From the cell containing the given text, extract its center point as (X, Y) coordinate. 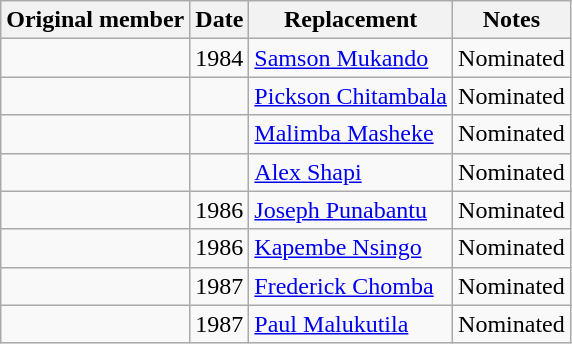
Paul Malukutila (351, 324)
Kapembe Nsingo (351, 248)
Alex Shapi (351, 172)
Frederick Chomba (351, 286)
Malimba Masheke (351, 134)
Notes (512, 20)
1984 (220, 58)
Original member (96, 20)
Date (220, 20)
Pickson Chitambala (351, 96)
Samson Mukando (351, 58)
Joseph Punabantu (351, 210)
Replacement (351, 20)
